Return the (x, y) coordinate for the center point of the cell that contains the specified text.  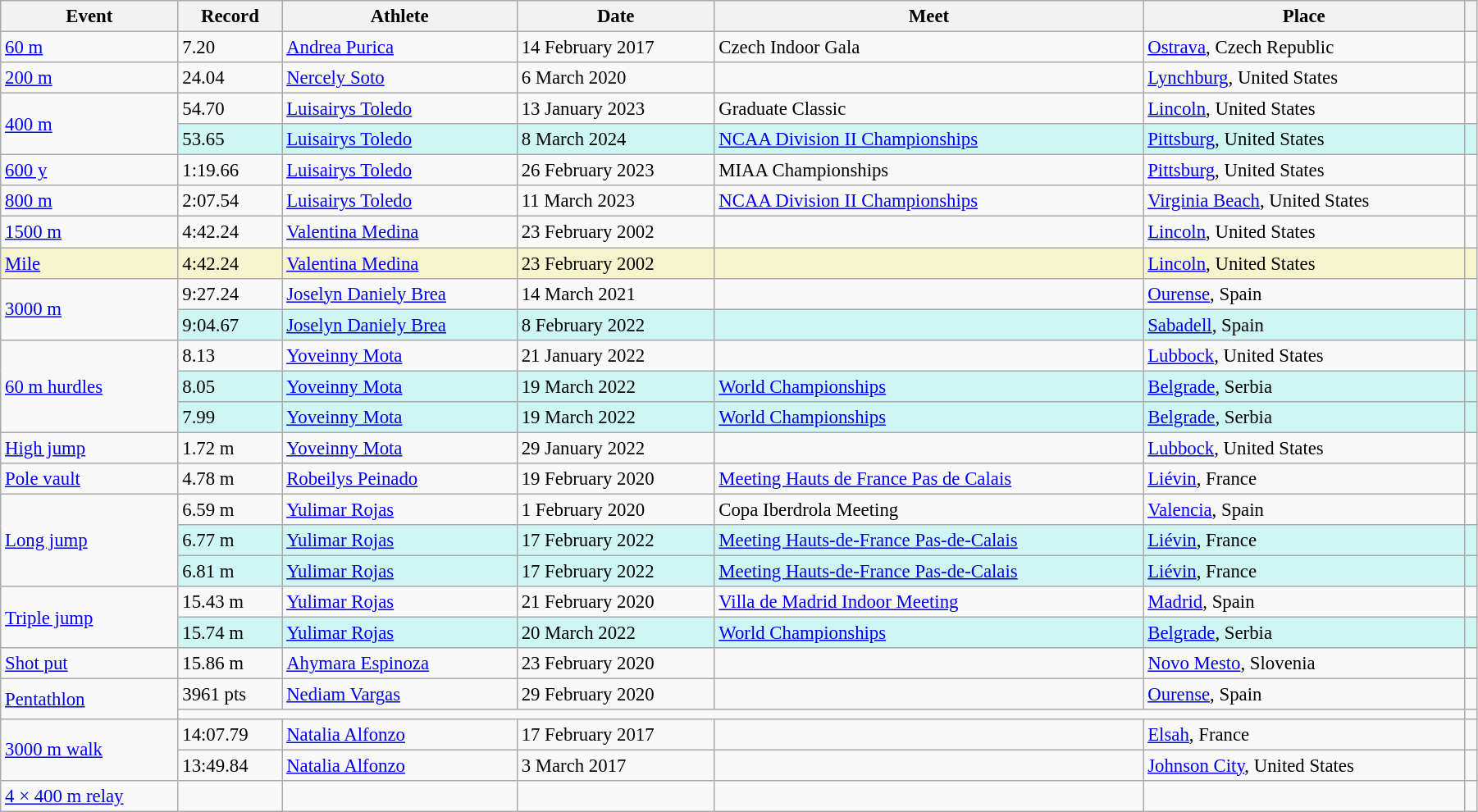
24.04 (230, 78)
Copa Iberdrola Meeting (928, 509)
Date (615, 16)
Novo Mesto, Slovenia (1304, 664)
Czech Indoor Gala (928, 48)
4 × 400 m relay (89, 796)
1:19.66 (230, 171)
60 m hurdles (89, 385)
9:04.67 (230, 325)
14:07.79 (230, 734)
Meet (928, 16)
11 March 2023 (615, 201)
13:49.84 (230, 765)
Villa de Madrid Indoor Meeting (928, 602)
13 January 2023 (615, 109)
Long jump (89, 540)
54.70 (230, 109)
Event (89, 16)
Andrea Purica (399, 48)
2:07.54 (230, 201)
Lynchburg, United States (1304, 78)
Shot put (89, 664)
3 March 2017 (615, 765)
Athlete (399, 16)
High jump (89, 448)
Virginia Beach, United States (1304, 201)
60 m (89, 48)
21 February 2020 (615, 602)
1 February 2020 (615, 509)
3000 m (89, 308)
Record (230, 16)
Pole vault (89, 479)
23 February 2020 (615, 664)
Place (1304, 16)
MIAA Championships (928, 171)
Robeilys Peinado (399, 479)
Nediam Vargas (399, 695)
14 February 2017 (615, 48)
29 January 2022 (615, 448)
3961 pts (230, 695)
6 March 2020 (615, 78)
8.13 (230, 355)
3000 m walk (89, 750)
8 February 2022 (615, 325)
Johnson City, United States (1304, 765)
15.86 m (230, 664)
15.43 m (230, 602)
Graduate Classic (928, 109)
6.81 m (230, 572)
14 March 2021 (615, 294)
Elsah, France (1304, 734)
1.72 m (230, 448)
Valencia, Spain (1304, 509)
26 February 2023 (615, 171)
29 February 2020 (615, 695)
1500 m (89, 232)
9:27.24 (230, 294)
19 February 2020 (615, 479)
7.99 (230, 417)
Mile (89, 263)
600 y (89, 171)
8 March 2024 (615, 139)
Ostrava, Czech Republic (1304, 48)
7.20 (230, 48)
4.78 m (230, 479)
20 March 2022 (615, 633)
Pentathlon (89, 699)
15.74 m (230, 633)
21 January 2022 (615, 355)
Ahymara Espinoza (399, 664)
6.59 m (230, 509)
800 m (89, 201)
Madrid, Spain (1304, 602)
Sabadell, Spain (1304, 325)
17 February 2017 (615, 734)
400 m (89, 125)
53.65 (230, 139)
200 m (89, 78)
Meeting Hauts de France Pas de Calais (928, 479)
6.77 m (230, 541)
Nercely Soto (399, 78)
8.05 (230, 386)
Triple jump (89, 617)
